Identify which cell holds the provided text, then report its [x, y] central coordinate. 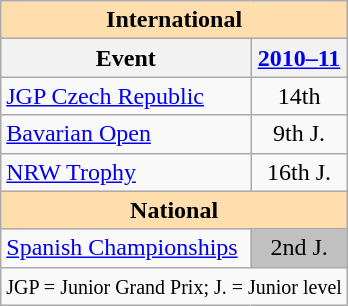
JGP = Junior Grand Prix; J. = Junior level [174, 286]
NRW Trophy [126, 172]
National [174, 210]
Spanish Championships [126, 248]
9th J. [300, 134]
2010–11 [300, 58]
International [174, 20]
14th [300, 96]
Event [126, 58]
Bavarian Open [126, 134]
JGP Czech Republic [126, 96]
16th J. [300, 172]
2nd J. [300, 248]
